Locate the cell with the specified text and output its [x, y] center coordinate. 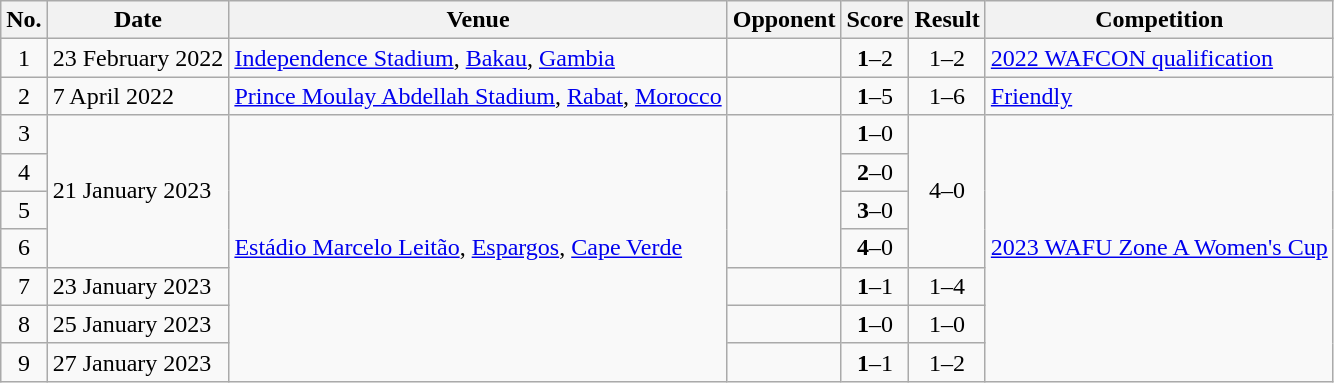
No. [24, 20]
7 April 2022 [138, 96]
1–6 [947, 96]
9 [24, 362]
3–0 [875, 210]
8 [24, 324]
4 [24, 172]
Date [138, 20]
2022 WAFCON qualification [1159, 58]
Estádio Marcelo Leitão, Espargos, Cape Verde [478, 248]
23 February 2022 [138, 58]
2–0 [875, 172]
1 [24, 58]
25 January 2023 [138, 324]
1–5 [875, 96]
2 [24, 96]
21 January 2023 [138, 191]
Score [875, 20]
Friendly [1159, 96]
Prince Moulay Abdellah Stadium, Rabat, Morocco [478, 96]
3 [24, 134]
Independence Stadium, Bakau, Gambia [478, 58]
Opponent [784, 20]
7 [24, 286]
27 January 2023 [138, 362]
5 [24, 210]
23 January 2023 [138, 286]
6 [24, 248]
Competition [1159, 20]
1–4 [947, 286]
2023 WAFU Zone A Women's Cup [1159, 248]
Result [947, 20]
Venue [478, 20]
